Find where the given text appears and provide that cell's center as [X, Y] coordinate. 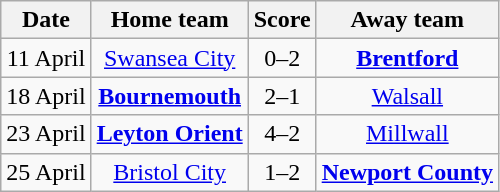
23 April [46, 134]
Walsall [407, 96]
Date [46, 20]
18 April [46, 96]
Bristol City [170, 172]
Bournemouth [170, 96]
Leyton Orient [170, 134]
0–2 [282, 58]
Home team [170, 20]
1–2 [282, 172]
25 April [46, 172]
Millwall [407, 134]
Swansea City [170, 58]
Newport County [407, 172]
4–2 [282, 134]
Score [282, 20]
Brentford [407, 58]
2–1 [282, 96]
11 April [46, 58]
Away team [407, 20]
